Detect which cell encompasses the target text, then output its [X, Y] center coordinate. 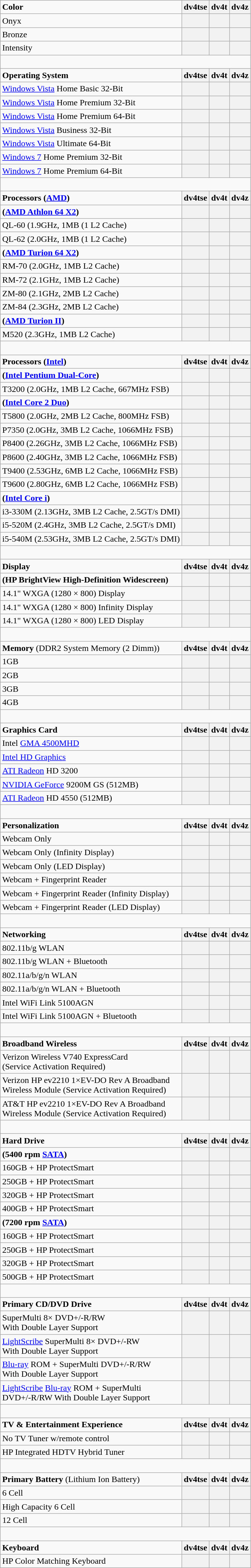
Blu-ray ROM + SuperMulti DVD+/-R/RWWith Double Layer Support [91, 1369]
Webcam + Fingerprint Reader (LED Display) [91, 907]
ATI Radeon HD 3200 [91, 771]
Color [91, 7]
ATI Radeon HD 4550 (512MB) [91, 798]
RM-70 (2.0GHz, 1MB L2 Cache) [91, 266]
Intel HD Graphics [91, 757]
i5-520M (2.4GHz, 3MB L2 Cache, 2.5GT/s DMI) [91, 525]
Operating System [91, 75]
T3200 (2.0GHz, 1MB L2 Cache, 667MHz FSB) [91, 389]
14.1" WXGA (1280 × 800) Display [91, 593]
(Intel Core i) [91, 498]
i5-540M (2.53GHz, 3MB L2 Cache, 2.5GT/s DMI) [91, 539]
QL-60 (1.9GHz, 1MB (1 L2 Cache) [91, 225]
3GB [91, 689]
Display [91, 566]
P8400 (2.26GHz, 3MB L2 Cache, 1066MHz FSB) [91, 443]
Windows Vista Home Basic 32-Bit [91, 89]
M520 (2.3GHz, 1MB L2 Cache) [91, 334]
AT&T HP ev2210 1×EV-DO Rev A BroadbandWireless Module (Service Activation Required) [91, 1108]
(7200 rpm SATA) [91, 1222]
ZM-80 (2.1GHz, 2MB L2 Cache) [91, 293]
Intel WiFi Link 5100AGN [91, 1002]
Webcam + Fingerprint Reader (Infinity Display) [91, 893]
Windows Vista Business 32-Bit [91, 130]
ZM-84 (2.3GHz, 2MB L2 Cache) [91, 307]
Personalization [91, 825]
(HP BrightView High-Definition Widescreen) [91, 580]
Webcam + Fingerprint Reader [91, 880]
HP Integrated HDTV Hybrid Tuner [91, 1452]
(AMD Athlon 64 X2) [91, 212]
P7350 (2.0GHz, 3MB L2 Cache, 1066MHz FSB) [91, 430]
(AMD Turion II) [91, 321]
Windows Vista Home Premium 64-Bit [91, 116]
Broadband Wireless [91, 1044]
Webcam Only (Infinity Display) [91, 853]
Networking [91, 934]
(AMD Turion 64 X2) [91, 253]
(5400 rpm SATA) [91, 1154]
High Capacity 6 Cell [91, 1506]
T5800 (2.0GHz, 2MB L2 Cache, 800MHz FSB) [91, 416]
QL-62 (2.0GHz, 1MB (1 L2 Cache) [91, 239]
Bronze [91, 34]
Processors (Intel) [91, 361]
Verizon Wireless V740 ExpressCard(Service Activation Required) [91, 1062]
500GB + HP ProtectSmart [91, 1277]
LightScribe Blu-ray ROM + SuperMultiDVD+/-R/RW With Double Layer Support [91, 1393]
4GB [91, 703]
1GB [91, 662]
Windows Vista Home Premium 32-Bit [91, 102]
2GB [91, 675]
No TV Tuner w/remote control [91, 1438]
6 Cell [91, 1493]
(Intel Core 2 Duo) [91, 403]
400GB + HP ProtectSmart [91, 1209]
14.1" WXGA (1280 × 800) Infinity Display [91, 607]
P8600 (2.40GHz, 3MB L2 Cache, 1066MHz FSB) [91, 457]
HP Color Matching Keyboard [91, 1561]
T9400 (2.53GHz, 6MB L2 Cache, 1066MHz FSB) [91, 471]
TV & Entertainment Experience [91, 1425]
802.11a/b/g/n WLAN [91, 975]
Memory (DDR2 System Memory (2 Dimm)) [91, 648]
Intel WiFi Link 5100AGN + Bluetooth [91, 1016]
Intensity [91, 48]
802.11a/b/g/n WLAN + Bluetooth [91, 989]
Verizon HP ev2210 1×EV-DO Rev A BroadbandWireless Module (Service Activation Required) [91, 1085]
12 Cell [91, 1520]
14.1" WXGA (1280 × 800) LED Display [91, 621]
Intel GMA 4500MHD [91, 743]
Keyboard [91, 1547]
Primary CD/DVD Drive [91, 1304]
802.11b/g WLAN + Bluetooth [91, 962]
Windows 7 Home Premium 64-Bit [91, 171]
T9600 (2.80GHz, 6MB L2 Cache, 1066MHz FSB) [91, 484]
Webcam Only (LED Display) [91, 866]
Windows 7 Home Premium 32-Bit [91, 157]
Hard Drive [91, 1141]
LightScribe SuperMulti 8× DVD+/-RWWith Double Layer Support [91, 1346]
Primary Battery (Lithium Ion Battery) [91, 1479]
RM-72 (2.1GHz, 1MB L2 Cache) [91, 280]
NVIDIA GeForce 9200M GS (512MB) [91, 784]
Webcam Only [91, 839]
Processors (AMD) [91, 198]
Windows Vista Ultimate 64-Bit [91, 143]
SuperMulti 8× DVD+/-R/RWWith Double Layer Support [91, 1323]
Onyx [91, 21]
802.11b/g WLAN [91, 948]
Graphics Card [91, 730]
i3-330M (2.13GHz, 3MB L2 Cache, 2.5GT/s DMI) [91, 512]
(Intel Pentium Dual-Core) [91, 375]
